Find where the given text appears and provide that cell's center as [x, y] coordinate. 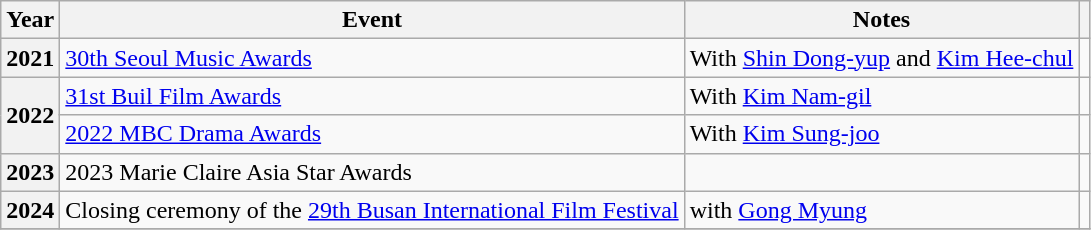
with Gong Myung [882, 210]
2022 MBC Drama Awards [372, 134]
31st Buil Film Awards [372, 96]
With Kim Nam-gil [882, 96]
2023 Marie Claire Asia Star Awards [372, 172]
With Kim Sung-joo [882, 134]
With Shin Dong-yup and Kim Hee-chul [882, 58]
Year [30, 20]
2022 [30, 115]
30th Seoul Music Awards [372, 58]
2023 [30, 172]
2024 [30, 210]
Event [372, 20]
Notes [882, 20]
2021 [30, 58]
Closing ceremony of the 29th Busan International Film Festival [372, 210]
